Provide the [X, Y] coordinate of the cell's center where the given text is located.  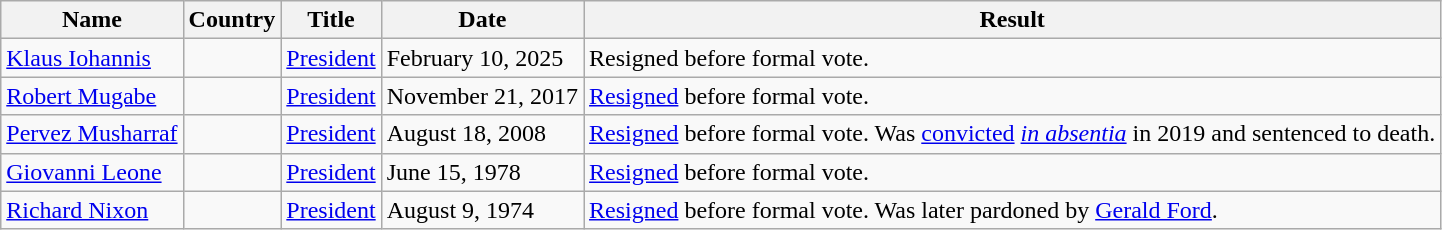
Result [1012, 20]
Country [232, 20]
Pervez Musharraf [92, 134]
Klaus Iohannis [92, 58]
November 21, 2017 [482, 96]
August 9, 1974 [482, 210]
Resigned before formal vote. Was later pardoned by Gerald Ford. [1012, 210]
Resigned before formal vote. Was convicted in absentia in 2019 and sentenced to death. [1012, 134]
August 18, 2008 [482, 134]
Name [92, 20]
Richard Nixon [92, 210]
February 10, 2025 [482, 58]
Robert Mugabe [92, 96]
Date [482, 20]
Title [331, 20]
June 15, 1978 [482, 172]
Giovanni Leone [92, 172]
